Find where the given text appears and provide that cell's center as [X, Y] coordinate. 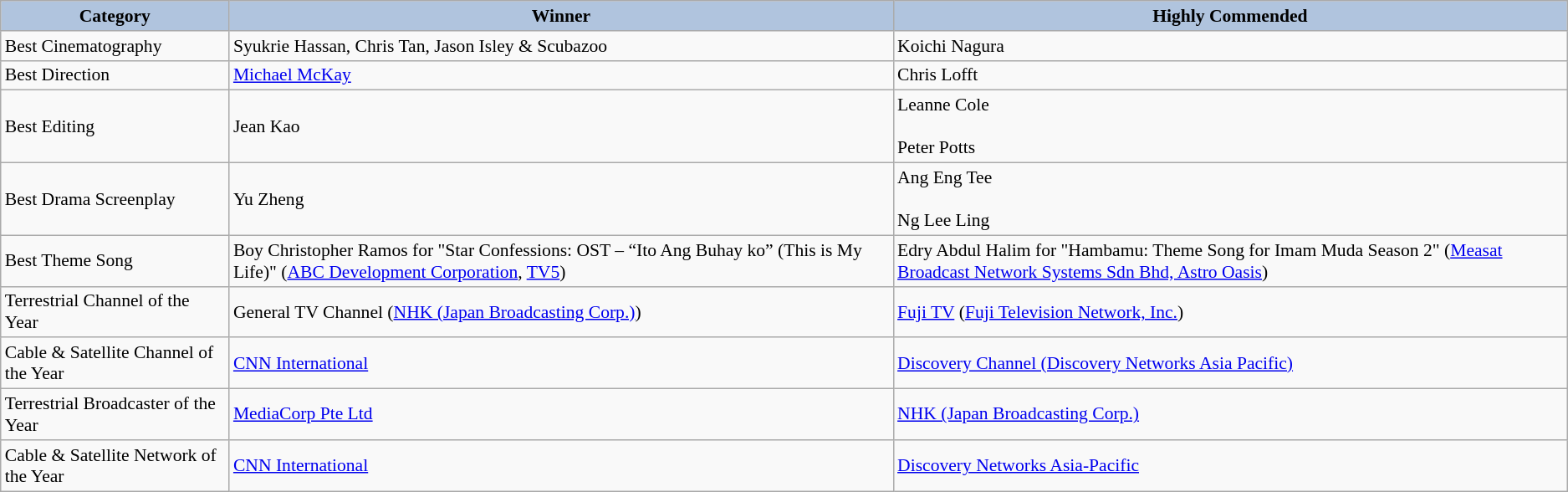
Best Cinematography [115, 46]
Cable & Satellite Channel of the Year [115, 363]
Winner [561, 16]
Best Drama Screenplay [115, 199]
Chris Lofft [1230, 75]
Cable & Satellite Network of the Year [115, 465]
Discovery Networks Asia-Pacific [1230, 465]
Jean Kao [561, 127]
Fuji TV (Fuji Television Network, Inc.) [1230, 311]
Highly Commended [1230, 16]
Koichi Nagura [1230, 46]
Discovery Channel (Discovery Networks Asia Pacific) [1230, 363]
Category [115, 16]
Edry Abdul Halim for "Hambamu: Theme Song for Imam Muda Season 2" (Measat Broadcast Network Systems Sdn Bhd, Astro Oasis) [1230, 261]
General TV Channel (NHK (Japan Broadcasting Corp.)) [561, 311]
NHK (Japan Broadcasting Corp.) [1230, 415]
Best Direction [115, 75]
Michael McKay [561, 75]
Leanne Cole Peter Potts [1230, 127]
Terrestrial Channel of the Year [115, 311]
Boy Christopher Ramos for "Star Confessions: OST – “Ito Ang Buhay ko” (This is My Life)" (ABC Development Corporation, TV5) [561, 261]
Yu Zheng [561, 199]
Terrestrial Broadcaster of the Year [115, 415]
Best Theme Song [115, 261]
Best Editing [115, 127]
Ang Eng Tee Ng Lee Ling [1230, 199]
MediaCorp Pte Ltd [561, 415]
Syukrie Hassan, Chris Tan, Jason Isley & Scubazoo [561, 46]
